Detect which cell encompasses the target text, then output its (x, y) center coordinate. 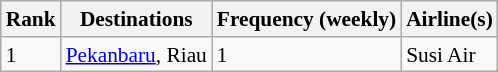
Airline(s) (450, 19)
Frequency (weekly) (306, 19)
Destinations (136, 19)
Rank (31, 19)
